Identify which cell holds the provided text, then report its [x, y] central coordinate. 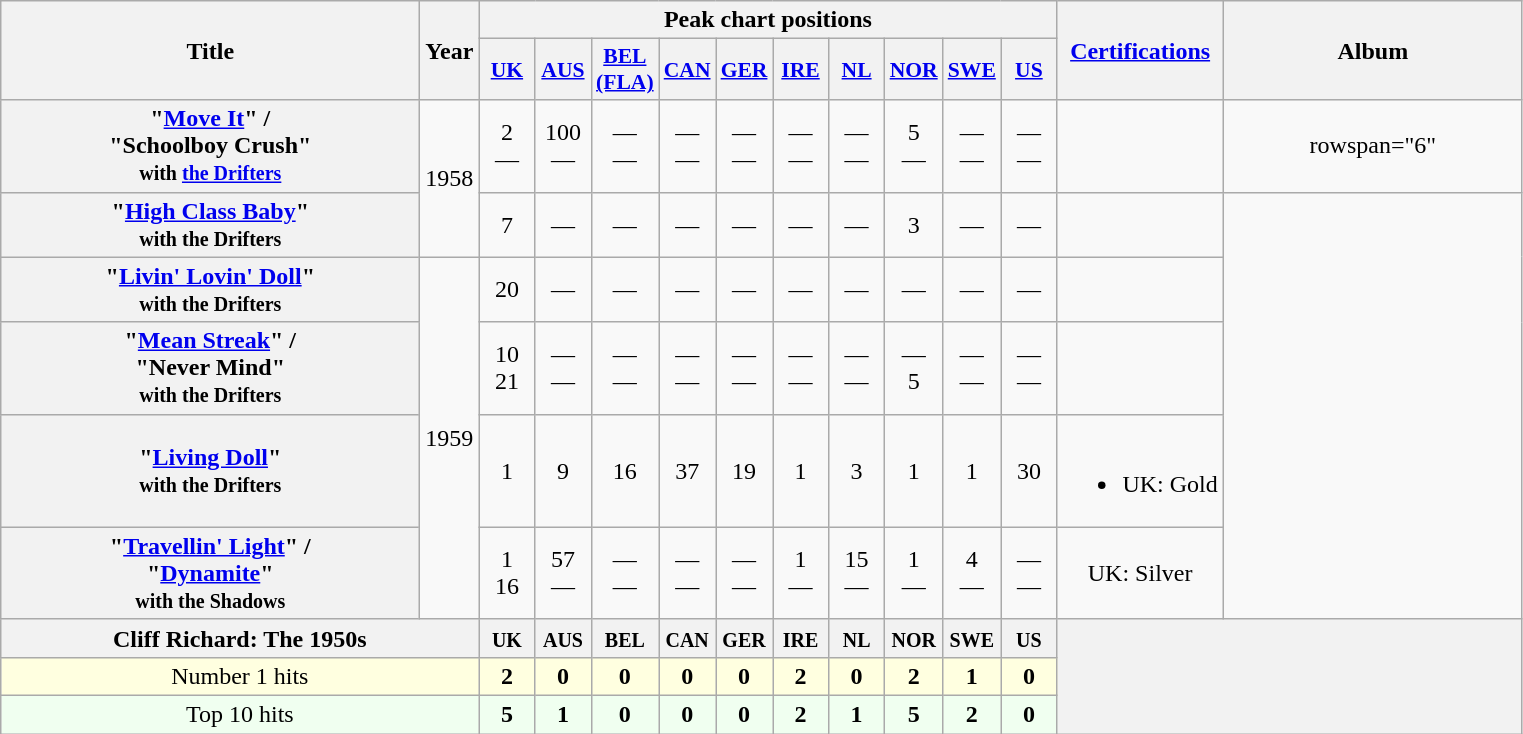
100— [563, 146]
1959 [450, 438]
"Living Doll"with the Drifters [210, 470]
5— [914, 146]
19 [744, 470]
BEL [625, 638]
"Move It" /"Schoolboy Crush" with the Drifters [210, 146]
UK: Silver [1140, 573]
116 [507, 573]
Cliff Richard: The 1950s [240, 638]
Year [450, 50]
4— [972, 573]
UK: Gold [1140, 470]
15— [857, 573]
16 [625, 470]
30 [1029, 470]
Album [1372, 50]
Title [210, 50]
Certifications [1140, 50]
20 [507, 290]
7 [507, 224]
—5 [914, 368]
"Travellin' Light" /"Dynamite"with the Shadows [210, 573]
2— [507, 146]
Peak chart positions [768, 20]
9 [563, 470]
57— [563, 573]
1021 [507, 368]
rowspan="6" [1372, 146]
"Mean Streak" /"Never Mind"with the Drifters [210, 368]
Number 1 hits [240, 676]
"High Class Baby"with the Drifters [210, 224]
1958 [450, 178]
37 [688, 470]
"Livin' Lovin' Doll"with the Drifters [210, 290]
BEL (FLA) [625, 70]
Top 10 hits [240, 714]
